Capture the cell that displays the provided text and extract its [X, Y] central coordinate. 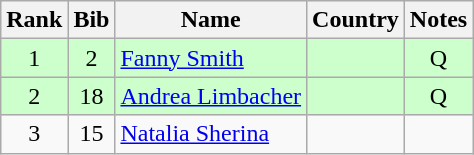
Andrea Limbacher [211, 96]
Bib [92, 20]
1 [34, 58]
Name [211, 20]
15 [92, 134]
Natalia Sherina [211, 134]
Notes [438, 20]
Country [356, 20]
3 [34, 134]
18 [92, 96]
Fanny Smith [211, 58]
Rank [34, 20]
